Scan for the cell matching the given text and deliver its (x, y) coordinate at center. 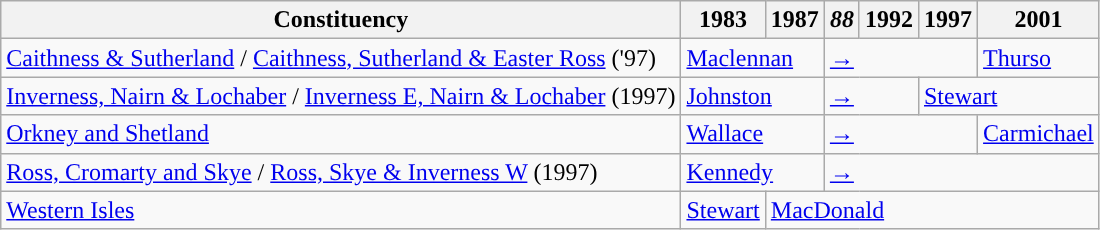
2001 (1039, 20)
1992 (888, 20)
1983 (723, 20)
Thurso (1039, 58)
Constituency (341, 20)
Kennedy (752, 172)
Carmichael (1039, 134)
1987 (794, 20)
Ross, Cromarty and Skye / Ross, Skye & Inverness W (1997) (341, 172)
1997 (948, 20)
Maclennan (752, 58)
Orkney and Shetland (341, 134)
Caithness & Sutherland / Caithness, Sutherland & Easter Ross ('97) (341, 58)
Western Isles (341, 210)
Wallace (752, 134)
Inverness, Nairn & Lochaber / Inverness E, Nairn & Lochaber (1997) (341, 96)
Johnston (752, 96)
MacDonald (932, 210)
88 (842, 20)
